Locate the cell with the specified text and output its (x, y) center coordinate. 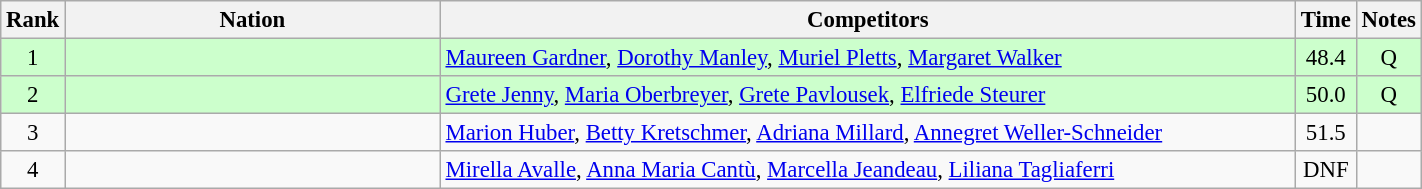
Mirella Avalle, Anna Maria Cantù, Marcella Jeandeau, Liliana Tagliaferri (868, 170)
Grete Jenny, Maria Oberbreyer, Grete Pavlousek, Elfriede Steurer (868, 95)
Competitors (868, 20)
Rank (33, 20)
Marion Huber, Betty Kretschmer, Adriana Millard, Annegret Weller-Schneider (868, 133)
3 (33, 133)
Nation (253, 20)
50.0 (1326, 95)
Maureen Gardner, Dorothy Manley, Muriel Pletts, Margaret Walker (868, 58)
48.4 (1326, 58)
51.5 (1326, 133)
Notes (1388, 20)
Time (1326, 20)
1 (33, 58)
2 (33, 95)
DNF (1326, 170)
4 (33, 170)
